Provide the (X, Y) coordinate of the cell's center where the given text is located.  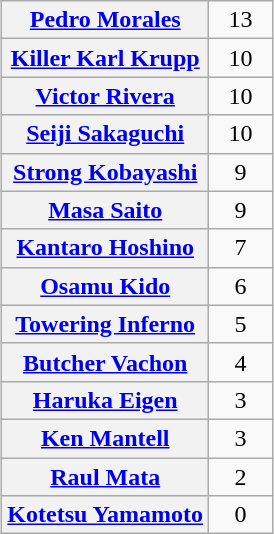
Killer Karl Krupp (106, 58)
Victor Rivera (106, 96)
Ken Mantell (106, 438)
Haruka Eigen (106, 400)
2 (241, 477)
Seiji Sakaguchi (106, 134)
Butcher Vachon (106, 362)
Masa Saito (106, 210)
Osamu Kido (106, 286)
4 (241, 362)
Towering Inferno (106, 324)
13 (241, 20)
Kantaro Hoshino (106, 248)
Pedro Morales (106, 20)
Raul Mata (106, 477)
0 (241, 515)
Kotetsu Yamamoto (106, 515)
6 (241, 286)
7 (241, 248)
Strong Kobayashi (106, 172)
5 (241, 324)
